From the cell containing the given text, extract its center point as [X, Y] coordinate. 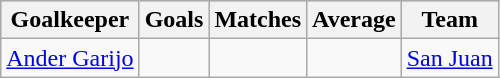
Goalkeeper [70, 20]
Matches [258, 20]
Goals [174, 20]
Team [450, 20]
Average [354, 20]
Ander Garijo [70, 58]
San Juan [450, 58]
